Search for the cell housing the specified text and yield its (x, y) center coordinate. 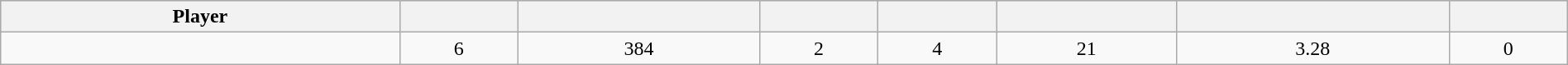
21 (1087, 48)
2 (819, 48)
0 (1508, 48)
6 (458, 48)
384 (638, 48)
3.28 (1313, 48)
Player (200, 17)
4 (938, 48)
